For the text-containing cell, return its midpoint in [x, y] coordinate format. 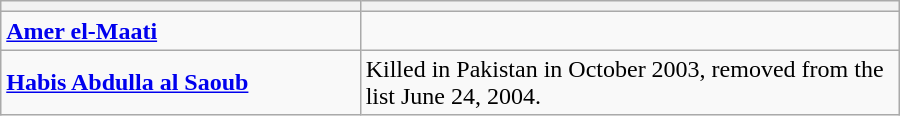
Killed in Pakistan in October 2003, removed from the list June 24, 2004. [630, 82]
Amer el-Maati [180, 31]
Habis Abdulla al Saoub [180, 82]
